Identify which cell holds the provided text, then report its (x, y) central coordinate. 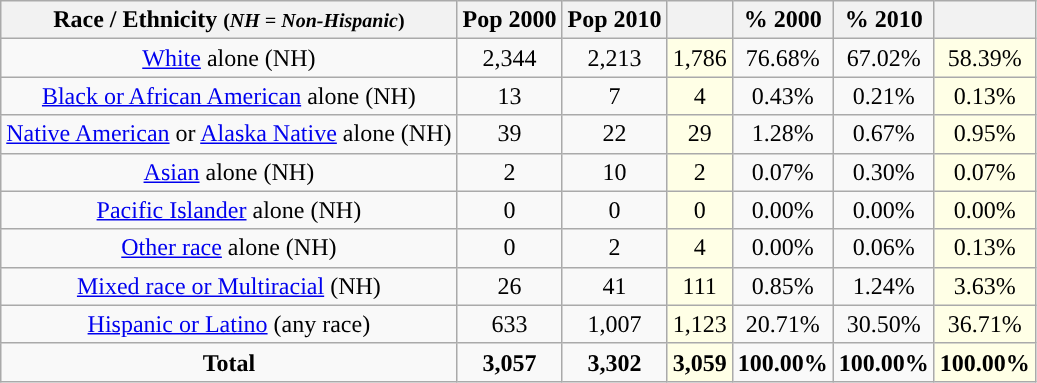
29 (700, 134)
Black or African American alone (NH) (229, 96)
22 (614, 134)
0.06% (884, 248)
Asian alone (NH) (229, 172)
2,344 (510, 58)
13 (510, 96)
Mixed race or Multiracial (NH) (229, 286)
3,057 (510, 362)
1,007 (614, 324)
Native American or Alaska Native alone (NH) (229, 134)
Hispanic or Latino (any race) (229, 324)
36.71% (984, 324)
20.71% (782, 324)
633 (510, 324)
Other race alone (NH) (229, 248)
0.30% (884, 172)
1.24% (884, 286)
1,786 (700, 58)
0.85% (782, 286)
0.95% (984, 134)
30.50% (884, 324)
Total (229, 362)
7 (614, 96)
26 (510, 286)
White alone (NH) (229, 58)
Pop 2000 (510, 20)
2,213 (614, 58)
111 (700, 286)
41 (614, 286)
76.68% (782, 58)
Pacific Islander alone (NH) (229, 210)
3,059 (700, 362)
3.63% (984, 286)
3,302 (614, 362)
0.21% (884, 96)
% 2010 (884, 20)
39 (510, 134)
67.02% (884, 58)
58.39% (984, 58)
1.28% (782, 134)
1,123 (700, 324)
0.43% (782, 96)
% 2000 (782, 20)
0.67% (884, 134)
Race / Ethnicity (NH = Non-Hispanic) (229, 20)
Pop 2010 (614, 20)
10 (614, 172)
